Find where the given text appears and provide that cell's center as [X, Y] coordinate. 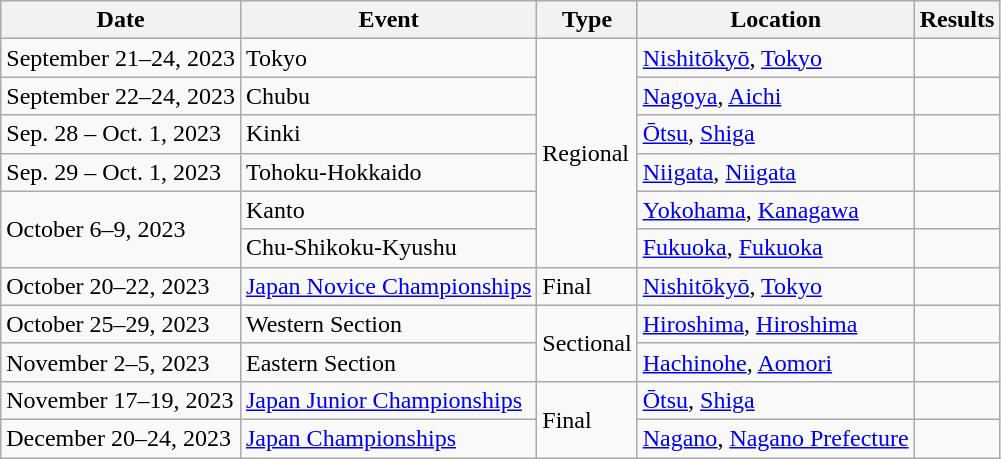
Nagoya, Aichi [776, 96]
November 2–5, 2023 [121, 362]
Niigata, Niigata [776, 172]
Type [587, 20]
Event [388, 20]
Nagano, Nagano Prefecture [776, 438]
Tohoku-Hokkaido [388, 172]
Western Section [388, 324]
Kinki [388, 134]
Results [957, 20]
December 20–24, 2023 [121, 438]
Yokohama, Kanagawa [776, 210]
Sep. 29 – Oct. 1, 2023 [121, 172]
Hiroshima, Hiroshima [776, 324]
Fukuoka, Fukuoka [776, 248]
Tokyo [388, 58]
Eastern Section [388, 362]
September 21–24, 2023 [121, 58]
Hachinohe, Aomori [776, 362]
Japan Novice Championships [388, 286]
Kanto [388, 210]
Date [121, 20]
October 6–9, 2023 [121, 229]
September 22–24, 2023 [121, 96]
Japan Junior Championships [388, 400]
October 25–29, 2023 [121, 324]
Sectional [587, 343]
Japan Championships [388, 438]
October 20–22, 2023 [121, 286]
Chubu [388, 96]
Chu-Shikoku-Kyushu [388, 248]
Regional [587, 153]
November 17–19, 2023 [121, 400]
Location [776, 20]
Sep. 28 – Oct. 1, 2023 [121, 134]
